Return the [x, y] coordinate for the center point of the cell that contains the specified text.  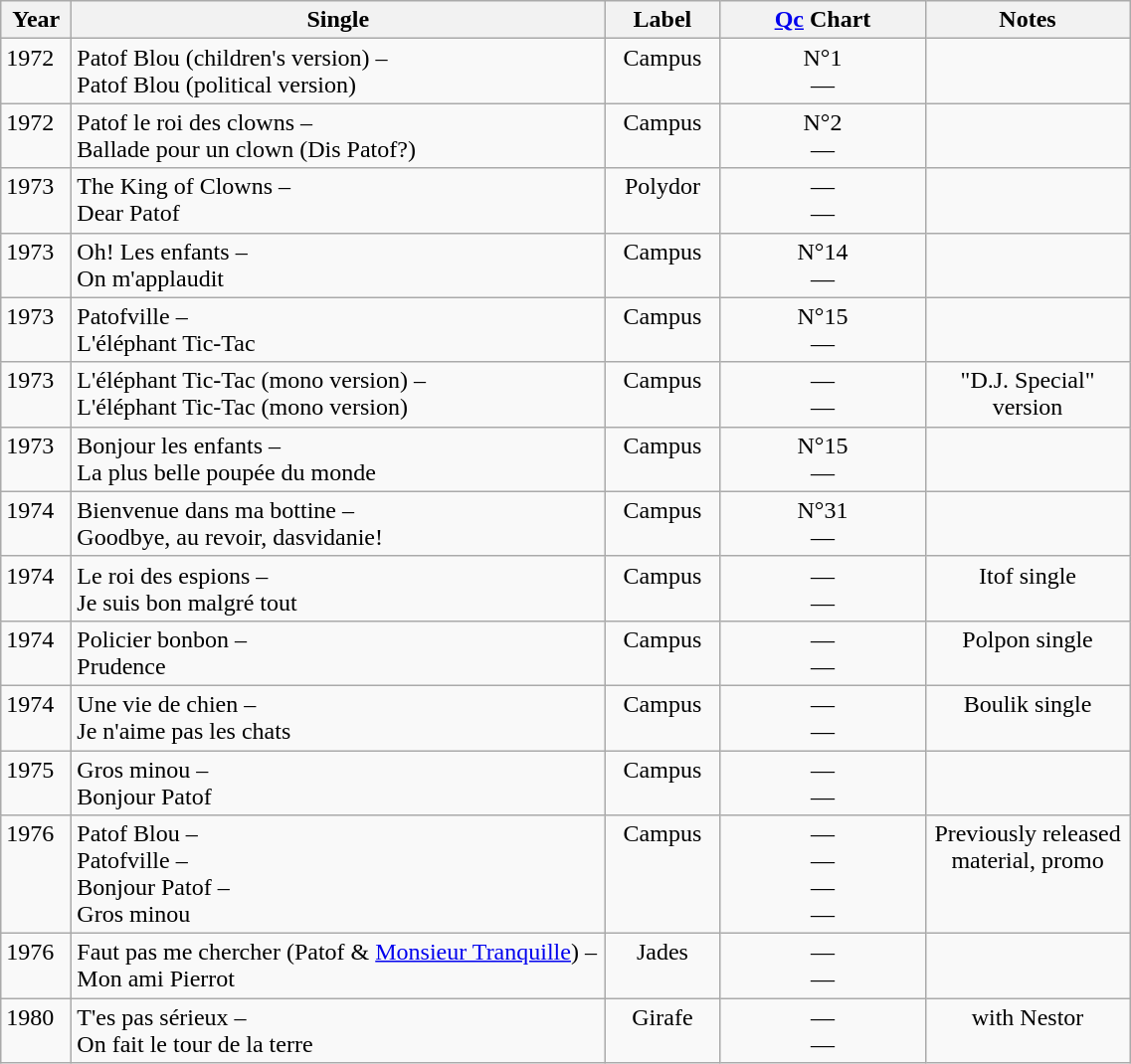
N°1— [823, 72]
T'es pas sérieux –On fait le tour de la terre [338, 1030]
Bonjour les enfants –La plus belle poupée du monde [338, 459]
Gros minou –Bonjour Patof [338, 782]
1980 [36, 1030]
Polpon single [1028, 652]
"D.J. Special" version [1028, 394]
1975 [36, 782]
N°31— [823, 523]
The King of Clowns –Dear Patof [338, 201]
Previously released material, promo [1028, 875]
Une vie de chien –Je n'aime pas les chats [338, 718]
Label [662, 20]
Patof Blou (children's version) –Patof Blou (political version) [338, 72]
Itof single [1028, 589]
Single [338, 20]
———— [823, 875]
Patofville –L'éléphant Tic-Tac [338, 330]
L'éléphant Tic-Tac (mono version) –L'éléphant Tic-Tac (mono version) [338, 394]
Oh! Les enfants –On m'applaudit [338, 265]
Policier bonbon –Prudence [338, 652]
with Nestor [1028, 1030]
Faut pas me chercher (Patof & Monsieur Tranquille) –Mon ami Pierrot [338, 967]
Qc Chart [823, 20]
Notes [1028, 20]
Year [36, 20]
Girafe [662, 1030]
Boulik single [1028, 718]
Patof Blou –Patofville –Bonjour Patof –Gros minou [338, 875]
Patof le roi des clowns –Ballade pour un clown (Dis Patof?) [338, 135]
Le roi des espions –Je suis bon malgré tout [338, 589]
N°14— [823, 265]
N°2— [823, 135]
Polydor [662, 201]
Jades [662, 967]
Bienvenue dans ma bottine –Goodbye, au revoir, dasvidanie! [338, 523]
